Detect which cell encompasses the target text, then output its [X, Y] center coordinate. 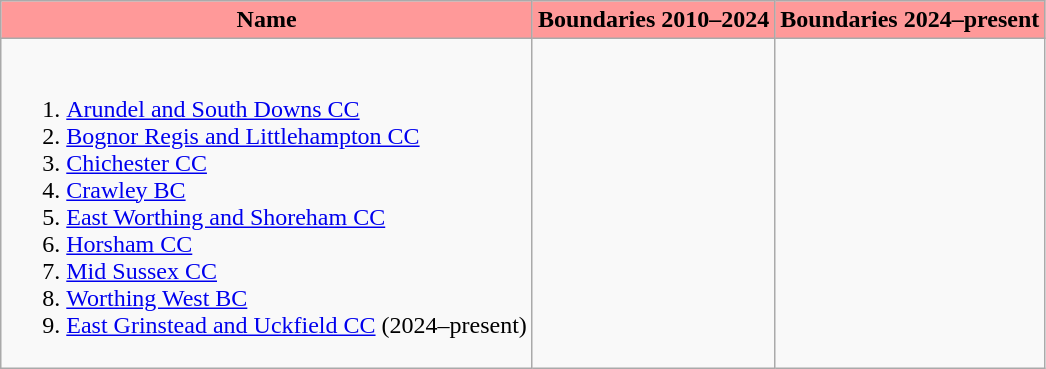
Boundaries 2010–2024 [653, 20]
Name [267, 20]
Boundaries 2024–present [910, 20]
